Find where the given text appears and provide that cell's center as [X, Y] coordinate. 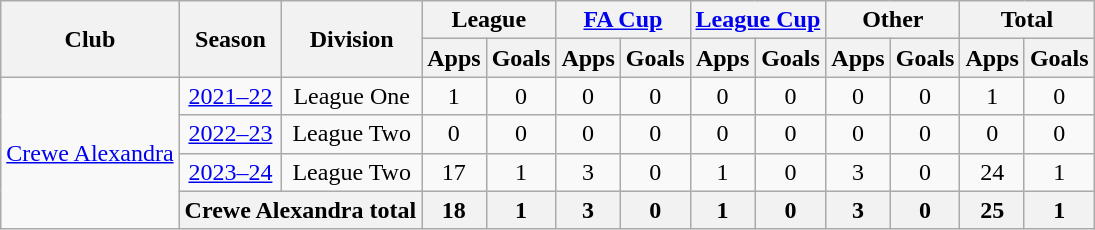
24 [992, 172]
Crewe Alexandra [90, 153]
Crewe Alexandra total [300, 210]
2022–23 [230, 134]
Season [230, 39]
2021–22 [230, 96]
Club [90, 39]
Total [1027, 20]
2023–24 [230, 172]
25 [992, 210]
League [489, 20]
League Cup [758, 20]
17 [454, 172]
Other [893, 20]
FA Cup [623, 20]
Division [352, 39]
18 [454, 210]
League One [352, 96]
